Return the (x, y) coordinate for the center point of the cell that contains the specified text.  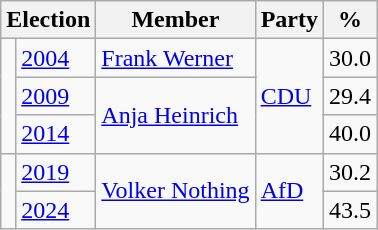
30.0 (350, 58)
AfD (289, 191)
2024 (56, 210)
30.2 (350, 172)
Party (289, 20)
CDU (289, 96)
Election (48, 20)
% (350, 20)
2019 (56, 172)
Anja Heinrich (176, 115)
43.5 (350, 210)
2009 (56, 96)
2004 (56, 58)
2014 (56, 134)
29.4 (350, 96)
Member (176, 20)
40.0 (350, 134)
Volker Nothing (176, 191)
Frank Werner (176, 58)
